Locate the cell with the specified text and output its [x, y] center coordinate. 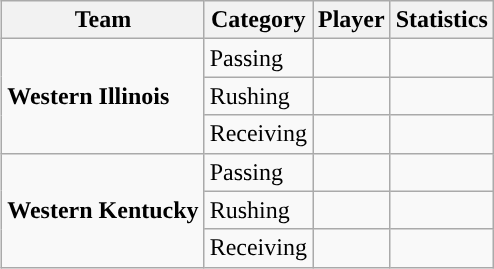
Player [351, 20]
Western Illinois [103, 96]
Category [258, 20]
Statistics [442, 20]
Team [103, 20]
Western Kentucky [103, 210]
